Extract the [x, y] coordinate from the center of the cell holding the provided text.  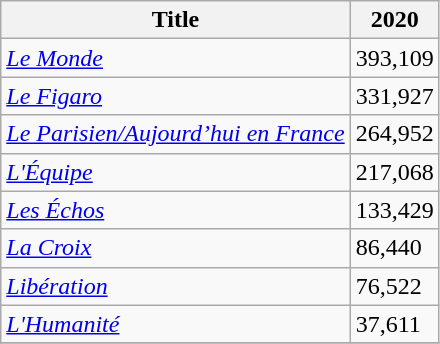
2020 [394, 20]
Les Échos [176, 210]
Le Figaro [176, 96]
L'Équipe [176, 172]
Title [176, 20]
86,440 [394, 248]
133,429 [394, 210]
Le Parisien/Aujourd’hui en France [176, 134]
Libération [176, 286]
Le Monde [176, 58]
217,068 [394, 172]
37,611 [394, 324]
76,522 [394, 286]
264,952 [394, 134]
La Croix [176, 248]
331,927 [394, 96]
393,109 [394, 58]
L'Humanité [176, 324]
